From the cell containing the given text, extract its center point as (X, Y) coordinate. 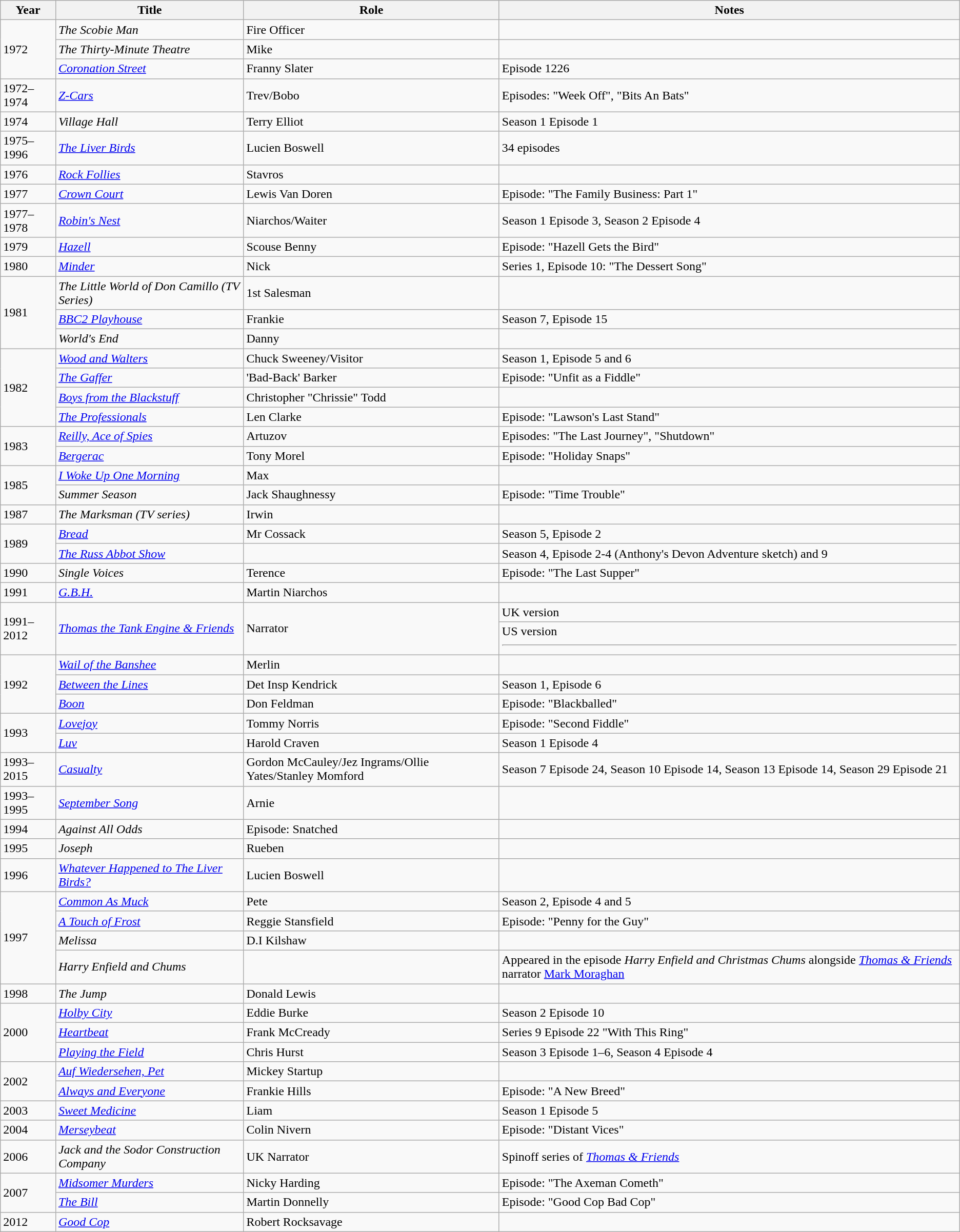
1st Salesman (371, 292)
Martin Donnelly (371, 1202)
Robin's Nest (150, 220)
2000 (28, 1033)
Spinoff series of Thomas & Friends (729, 1157)
September Song (150, 803)
Season 1, Episode 5 and 6 (729, 358)
Merlin (371, 665)
Tony Morel (371, 456)
Season 1 Episode 4 (729, 743)
Title (150, 10)
1977–1978 (28, 220)
Lovejoy (150, 723)
Rock Follies (150, 174)
Franny Slater (371, 69)
The Little World of Don Camillo (TV Series) (150, 292)
Arnie (371, 803)
Terence (371, 573)
Mickey Startup (371, 1072)
2006 (28, 1157)
2007 (28, 1193)
Reggie Stansfield (371, 921)
Sweet Medicine (150, 1110)
1991 (28, 592)
Playing the Field (150, 1052)
Nick (371, 266)
The Professionals (150, 417)
1992 (28, 684)
Donald Lewis (371, 993)
Crown Court (150, 194)
Role (371, 10)
1993–1995 (28, 803)
Wood and Walters (150, 358)
Niarchos/Waiter (371, 220)
1997 (28, 937)
1983 (28, 446)
Episode: "Holiday Snaps" (729, 456)
Liam (371, 1110)
Episode: "Hazell Gets the Bird" (729, 247)
Narrator (371, 629)
Merseybeat (150, 1130)
UK Narrator (371, 1157)
1972 (28, 49)
A Touch of Frost (150, 921)
Don Feldman (371, 704)
UK version (729, 612)
The Thirty-Minute Theatre (150, 49)
1987 (28, 514)
Det Insp Kendrick (371, 684)
Episode: "Second Fiddle" (729, 723)
Season 5, Episode 2 (729, 534)
Wail of the Banshee (150, 665)
1996 (28, 875)
Danny (371, 339)
Artuzov (371, 436)
The Gaffer (150, 378)
Season 1 Episode 3, Season 2 Episode 4 (729, 220)
Fire Officer (371, 30)
1985 (28, 485)
Single Voices (150, 573)
Z-Cars (150, 95)
Frankie Hills (371, 1091)
Bread (150, 534)
1998 (28, 993)
The Marksman (TV series) (150, 514)
Season 7 Episode 24, Season 10 Episode 14, Season 13 Episode 14, Season 29 Episode 21 (729, 769)
Common As Muck (150, 901)
D.I Kilshaw (371, 940)
Joseph (150, 849)
Village Hall (150, 122)
Tommy Norris (371, 723)
1980 (28, 266)
1975–1996 (28, 148)
Melissa (150, 940)
G.B.H. (150, 592)
Coronation Street (150, 69)
1994 (28, 829)
Harry Enfield and Chums (150, 967)
Season 2, Episode 4 and 5 (729, 901)
Against All Odds (150, 829)
Casualty (150, 769)
Stavros (371, 174)
Scouse Benny (371, 247)
The Scobie Man (150, 30)
1976 (28, 174)
Summer Season (150, 495)
Episode: "Lawson's Last Stand" (729, 417)
Colin Nivern (371, 1130)
1972–1974 (28, 95)
34 episodes (729, 148)
Reilly, Ace of Spies (150, 436)
2004 (28, 1130)
Series 1, Episode 10: "The Dessert Song" (729, 266)
I Woke Up One Morning (150, 475)
2003 (28, 1110)
Trev/Bobo (371, 95)
1991–2012 (28, 629)
Episode 1226 (729, 69)
2012 (28, 1222)
Episode: "The Axeman Cometh" (729, 1183)
Harold Craven (371, 743)
Episodes: "Week Off", "Bits An Bats" (729, 95)
Rueben (371, 849)
Max (371, 475)
Episodes: "The Last Journey", "Shutdown" (729, 436)
BBC2 Playhouse (150, 319)
Always and Everyone (150, 1091)
Irwin (371, 514)
Chris Hurst (371, 1052)
Jack and the Sodor Construction Company (150, 1157)
Terry Elliot (371, 122)
Episode: "Blackballed" (729, 704)
Chuck Sweeney/Visitor (371, 358)
Jack Shaughnessy (371, 495)
Episode: "A New Breed" (729, 1091)
Frank McCready (371, 1033)
Mike (371, 49)
1977 (28, 194)
Episode: "Penny for the Guy" (729, 921)
US version (729, 639)
Appeared in the episode Harry Enfield and Christmas Chums alongside Thomas & Friends narrator Mark Moraghan (729, 967)
The Bill (150, 1202)
Holby City (150, 1013)
Notes (729, 10)
1993–2015 (28, 769)
Episode: "Distant Vices" (729, 1130)
Season 1, Episode 6 (729, 684)
Year (28, 10)
Boys from the Blackstuff (150, 397)
The Russ Abbot Show (150, 553)
1993 (28, 733)
Gordon McCauley/Jez Ingrams/Ollie Yates/Stanley Momford (371, 769)
Series 9 Episode 22 "With This Ring" (729, 1033)
Hazell (150, 247)
'Bad-Back' Barker (371, 378)
Auf Wiedersehen, Pet (150, 1072)
1989 (28, 543)
1990 (28, 573)
Heartbeat (150, 1033)
Christopher "Chrissie" Todd (371, 397)
Eddie Burke (371, 1013)
Episode: "The Family Business: Part 1" (729, 194)
2002 (28, 1081)
Bergerac (150, 456)
World's End (150, 339)
Martin Niarchos (371, 592)
Frankie (371, 319)
Season 1 Episode 5 (729, 1110)
Season 3 Episode 1–6, Season 4 Episode 4 (729, 1052)
Midsomer Murders (150, 1183)
Boon (150, 704)
Season 2 Episode 10 (729, 1013)
1995 (28, 849)
Good Cop (150, 1222)
Robert Rocksavage (371, 1222)
Episode: "Good Cop Bad Cop" (729, 1202)
Season 7, Episode 15 (729, 319)
Whatever Happened to The Liver Birds? (150, 875)
Episode: "Unfit as a Fiddle" (729, 378)
Minder (150, 266)
1981 (28, 312)
Lewis Van Doren (371, 194)
The Liver Birds (150, 148)
1982 (28, 388)
Episode: "Time Trouble" (729, 495)
Nicky Harding (371, 1183)
Thomas the Tank Engine & Friends (150, 629)
The Jump (150, 993)
Mr Cossack (371, 534)
Len Clarke (371, 417)
Episode: Snatched (371, 829)
Episode: "The Last Supper" (729, 573)
Luv (150, 743)
Season 4, Episode 2-4 (Anthony's Devon Adventure sketch) and 9 (729, 553)
1974 (28, 122)
1979 (28, 247)
Season 1 Episode 1 (729, 122)
Pete (371, 901)
Between the Lines (150, 684)
